Identify which cell holds the provided text, then report its [X, Y] central coordinate. 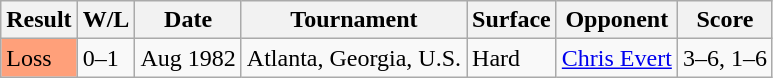
Surface [512, 20]
0–1 [106, 58]
Score [724, 20]
Chris Evert [616, 58]
Opponent [616, 20]
Aug 1982 [188, 58]
3–6, 1–6 [724, 58]
W/L [106, 20]
Tournament [354, 20]
Hard [512, 58]
Date [188, 20]
Loss [39, 58]
Result [39, 20]
Atlanta, Georgia, U.S. [354, 58]
